Output the (X, Y) coordinate of the center of the cell containing the given text.  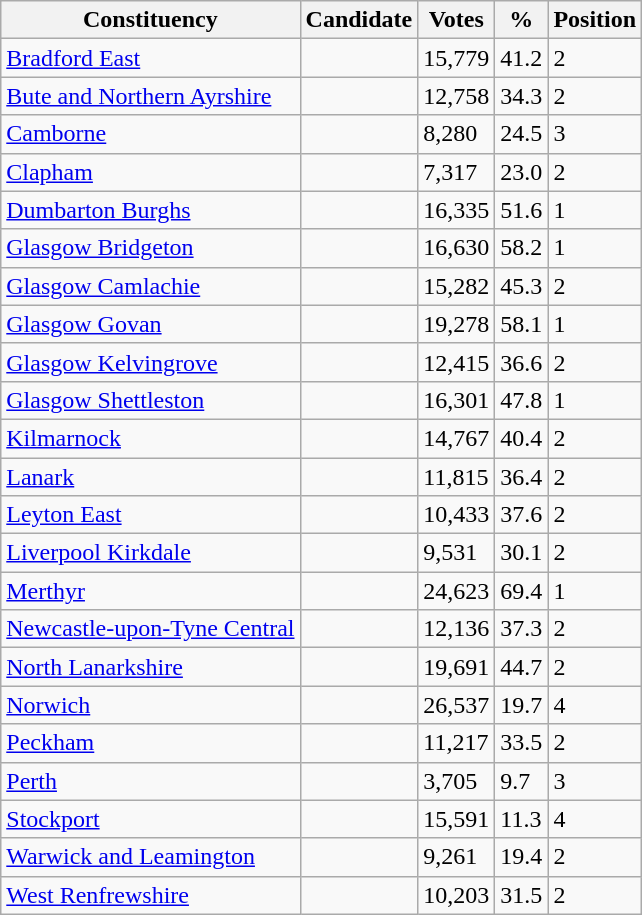
8,280 (456, 134)
Glasgow Bridgeton (150, 248)
34.3 (522, 96)
12,136 (456, 629)
40.4 (522, 438)
Newcastle-upon-Tyne Central (150, 629)
23.0 (522, 172)
Glasgow Camlachie (150, 286)
26,537 (456, 705)
19,691 (456, 667)
Kilmarnock (150, 438)
Liverpool Kirkdale (150, 553)
Norwich (150, 705)
19.4 (522, 857)
19.7 (522, 705)
9,531 (456, 553)
12,415 (456, 362)
58.1 (522, 324)
Clapham (150, 172)
Leyton East (150, 515)
14,767 (456, 438)
7,317 (456, 172)
47.8 (522, 400)
41.2 (522, 58)
Lanark (150, 477)
Glasgow Shettleston (150, 400)
3,705 (456, 781)
Warwick and Leamington (150, 857)
37.6 (522, 515)
North Lanarkshire (150, 667)
45.3 (522, 286)
51.6 (522, 210)
10,203 (456, 895)
Dumbarton Burghs (150, 210)
58.2 (522, 248)
19,278 (456, 324)
16,301 (456, 400)
Glasgow Govan (150, 324)
Bradford East (150, 58)
69.4 (522, 591)
31.5 (522, 895)
% (522, 20)
Bute and Northern Ayrshire (150, 96)
11.3 (522, 819)
West Renfrewshire (150, 895)
10,433 (456, 515)
24,623 (456, 591)
15,282 (456, 286)
Votes (456, 20)
Merthyr (150, 591)
Perth (150, 781)
33.5 (522, 743)
36.4 (522, 477)
Position (595, 20)
9,261 (456, 857)
36.6 (522, 362)
Camborne (150, 134)
44.7 (522, 667)
30.1 (522, 553)
Glasgow Kelvingrove (150, 362)
11,815 (456, 477)
12,758 (456, 96)
16,630 (456, 248)
15,591 (456, 819)
15,779 (456, 58)
9.7 (522, 781)
16,335 (456, 210)
Candidate (359, 20)
24.5 (522, 134)
11,217 (456, 743)
Peckham (150, 743)
Stockport (150, 819)
Constituency (150, 20)
37.3 (522, 629)
